Return the (x, y) coordinate for the center point of the cell that contains the specified text.  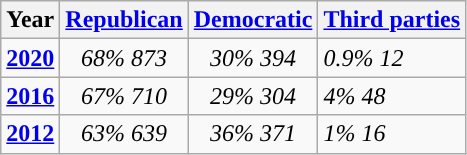
4% 48 (392, 96)
2012 (30, 134)
63% 639 (124, 134)
Democratic (253, 20)
Year (30, 20)
Third parties (392, 20)
Republican (124, 20)
29% 304 (253, 96)
1% 16 (392, 134)
67% 710 (124, 96)
0.9% 12 (392, 58)
68% 873 (124, 58)
2020 (30, 58)
36% 371 (253, 134)
30% 394 (253, 58)
2016 (30, 96)
